Search for the cell housing the specified text and yield its [x, y] center coordinate. 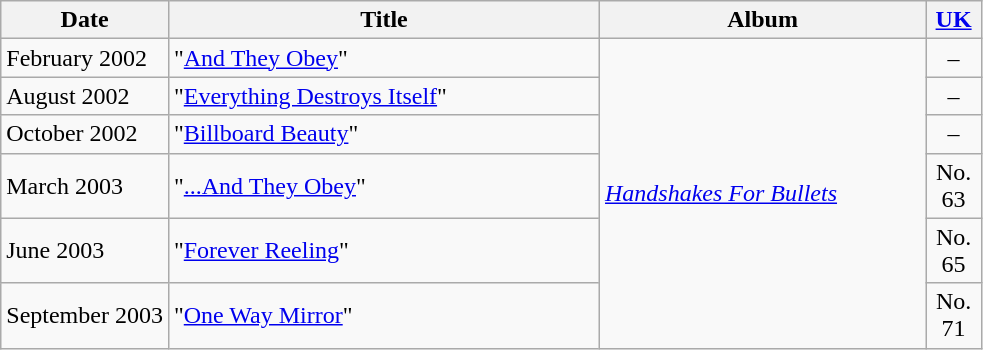
October 2002 [85, 134]
September 2003 [85, 316]
No. 65 [954, 250]
No. 63 [954, 186]
February 2002 [85, 58]
"Forever Reeling" [384, 250]
"And They Obey" [384, 58]
Date [85, 20]
"...And They Obey" [384, 186]
"One Way Mirror" [384, 316]
March 2003 [85, 186]
Handshakes For Bullets [763, 194]
Title [384, 20]
Album [763, 20]
"Everything Destroys Itself" [384, 96]
No. 71 [954, 316]
June 2003 [85, 250]
August 2002 [85, 96]
UK [954, 20]
"Billboard Beauty" [384, 134]
